Return the [x, y] coordinate for the center point of the cell that contains the specified text.  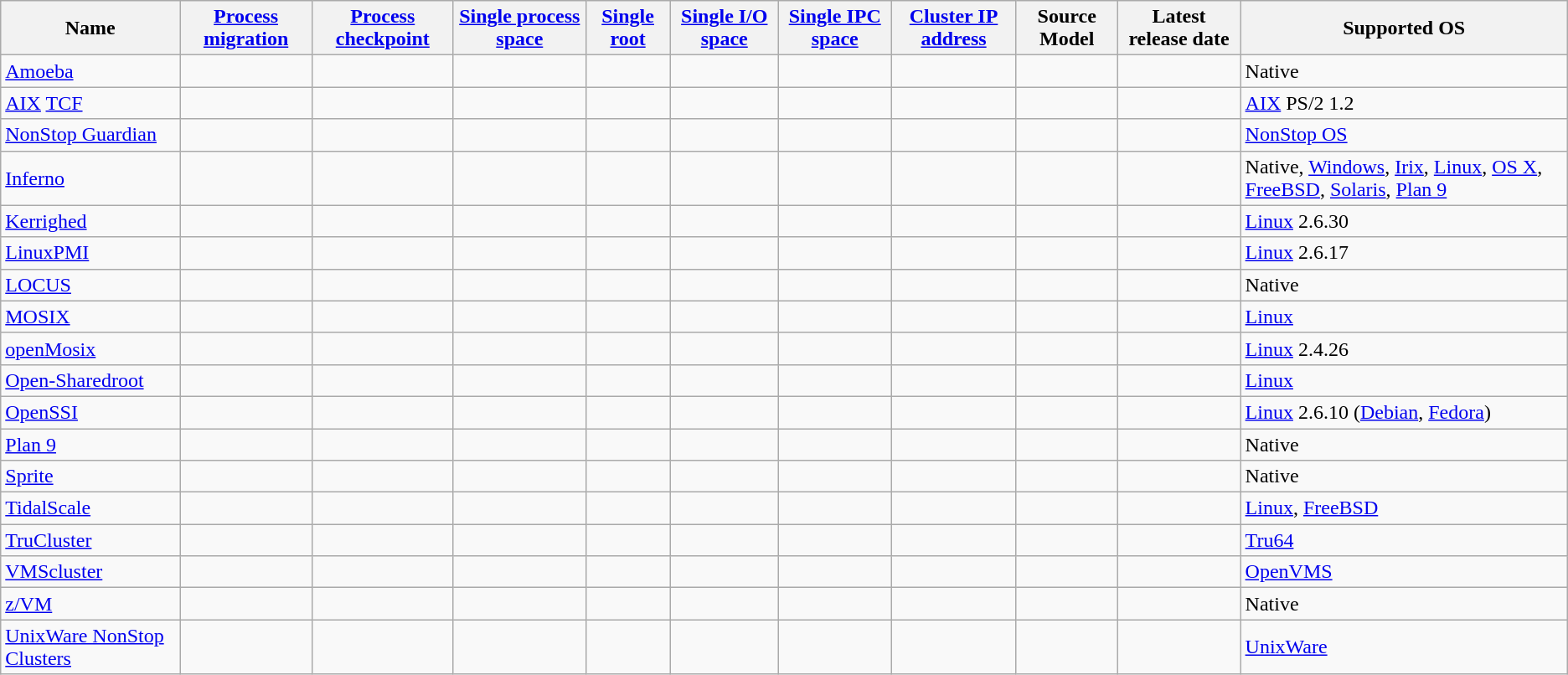
NonStop Guardian [90, 135]
Single root [627, 28]
Linux 2.6.17 [1404, 253]
UnixWare NonStop Clusters [90, 647]
Amoeba [90, 71]
NonStop OS [1404, 135]
Linux 2.6.30 [1404, 221]
TruCluster [90, 540]
MOSIX [90, 317]
z/VM [90, 604]
Cluster IP address [954, 28]
Process checkpoint [384, 28]
Linux, FreeBSD [1404, 508]
Kerrighed [90, 221]
Supported OS [1404, 28]
VMScluster [90, 572]
Open-Sharedroot [90, 380]
Inferno [90, 178]
openMosix [90, 348]
OpenVMS [1404, 572]
LOCUS [90, 285]
AIX TCF [90, 103]
AIX PS/2 1.2 [1404, 103]
Single I/O space [725, 28]
Process migration [246, 28]
Single IPC space [835, 28]
LinuxPMI [90, 253]
Single process space [519, 28]
Name [90, 28]
Linux 2.4.26 [1404, 348]
Native, Windows, Irix, Linux, OS X, FreeBSD, Solaris, Plan 9 [1404, 178]
Plan 9 [90, 445]
Tru64 [1404, 540]
TidalScale [90, 508]
Source Model [1066, 28]
Sprite [90, 477]
UnixWare [1404, 647]
OpenSSI [90, 412]
Latest release date [1179, 28]
Linux 2.6.10 (Debian, Fedora) [1404, 412]
